Return [X, Y] of the center of cell containing provided text 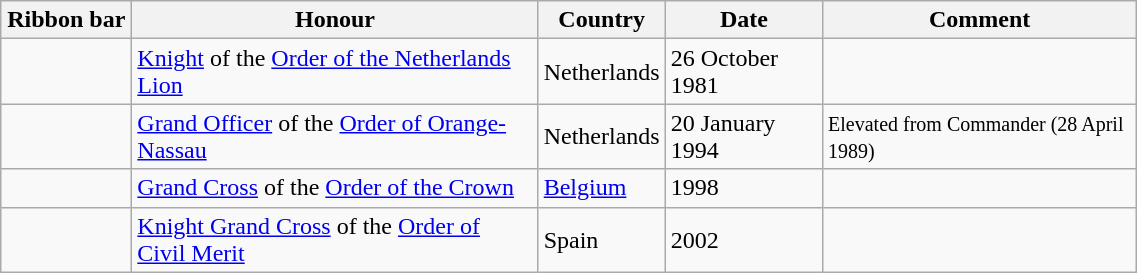
Honour [335, 20]
Country [602, 20]
Date [744, 20]
Knight Grand Cross of the Order of Civil Merit [335, 240]
Comment [980, 20]
Grand Officer of the Order of Orange-Nassau [335, 136]
Knight of the Order of the Netherlands Lion [335, 72]
Belgium [602, 188]
Elevated from Commander (28 April 1989) [980, 136]
20 January 1994 [744, 136]
Grand Cross of the Order of the Crown [335, 188]
Ribbon bar [66, 20]
Spain [602, 240]
26 October 1981 [744, 72]
2002 [744, 240]
1998 [744, 188]
